Pinpoint the cell where the given text exists, returning its [X, Y] midpoint coordinate. 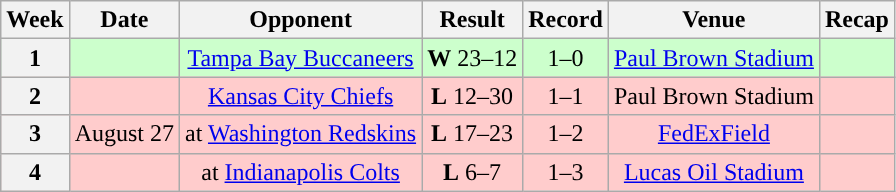
1–3 [566, 172]
1 [35, 58]
Venue [714, 20]
L 17–23 [472, 134]
at Washington Redskins [301, 134]
1–1 [566, 96]
L 12–30 [472, 96]
Result [472, 20]
Week [35, 20]
at Indianapolis Colts [301, 172]
1–0 [566, 58]
Tampa Bay Buccaneers [301, 58]
1–2 [566, 134]
FedExField [714, 134]
L 6–7 [472, 172]
Lucas Oil Stadium [714, 172]
Date [124, 20]
3 [35, 134]
Opponent [301, 20]
2 [35, 96]
Recap [856, 20]
4 [35, 172]
August 27 [124, 134]
Record [566, 20]
W 23–12 [472, 58]
Kansas City Chiefs [301, 96]
